Identify which cell holds the provided text, then report its (X, Y) central coordinate. 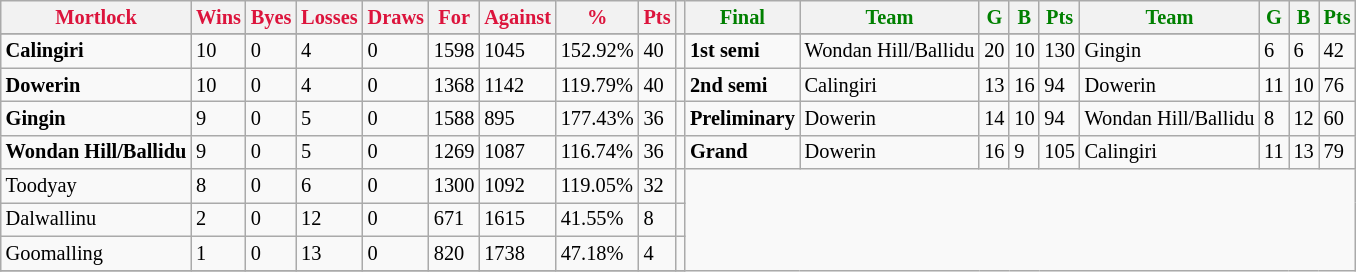
Mortlock (96, 17)
41.55% (598, 219)
1300 (454, 186)
152.92% (598, 51)
Goomalling (96, 253)
1st semi (742, 51)
Byes (271, 17)
Dalwallinu (96, 219)
895 (518, 118)
1588 (454, 118)
Toodyay (96, 186)
1368 (454, 85)
Against (518, 17)
1087 (518, 152)
60 (1338, 118)
20 (994, 51)
1 (218, 253)
For (454, 17)
% (598, 17)
1615 (518, 219)
47.18% (598, 253)
1598 (454, 51)
1092 (518, 186)
32 (658, 186)
2nd semi (742, 85)
42 (1338, 51)
671 (454, 219)
1738 (518, 253)
Losses (329, 17)
116.74% (598, 152)
130 (1059, 51)
1045 (518, 51)
79 (1338, 152)
2 (218, 219)
Preliminary (742, 118)
119.79% (598, 85)
105 (1059, 152)
177.43% (598, 118)
1142 (518, 85)
119.05% (598, 186)
76 (1338, 85)
14 (994, 118)
Wins (218, 17)
820 (454, 253)
Grand (742, 152)
1269 (454, 152)
Draws (396, 17)
Final (742, 17)
